Identify which cell holds the provided text, then report its (X, Y) central coordinate. 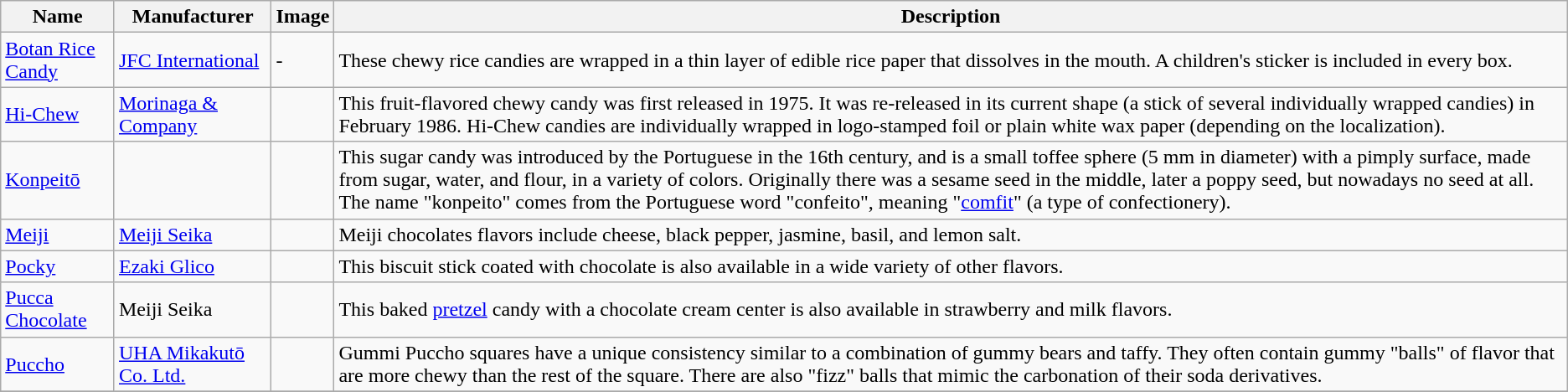
Manufacturer (193, 17)
Puccho (58, 364)
Name (58, 17)
Botan Rice Candy (58, 60)
Meiji chocolates flavors include cheese, black pepper, jasmine, basil, and lemon salt. (951, 235)
UHA Mikakutō Co. Ltd. (193, 364)
Hi-Chew (58, 114)
These chewy rice candies are wrapped in a thin layer of edible rice paper that dissolves in the mouth. A children's sticker is included in every box. (951, 60)
Image (303, 17)
Description (951, 17)
- (303, 60)
This baked pretzel candy with a chocolate cream center is also available in strawberry and milk flavors. (951, 310)
Konpeitō (58, 180)
This biscuit stick coated with chocolate is also available in a wide variety of other flavors. (951, 266)
JFC International (193, 60)
Pocky (58, 266)
Pucca Chocolate (58, 310)
Meiji (58, 235)
Ezaki Glico (193, 266)
Morinaga & Company (193, 114)
